Identify which cell holds the provided text, then report its (X, Y) central coordinate. 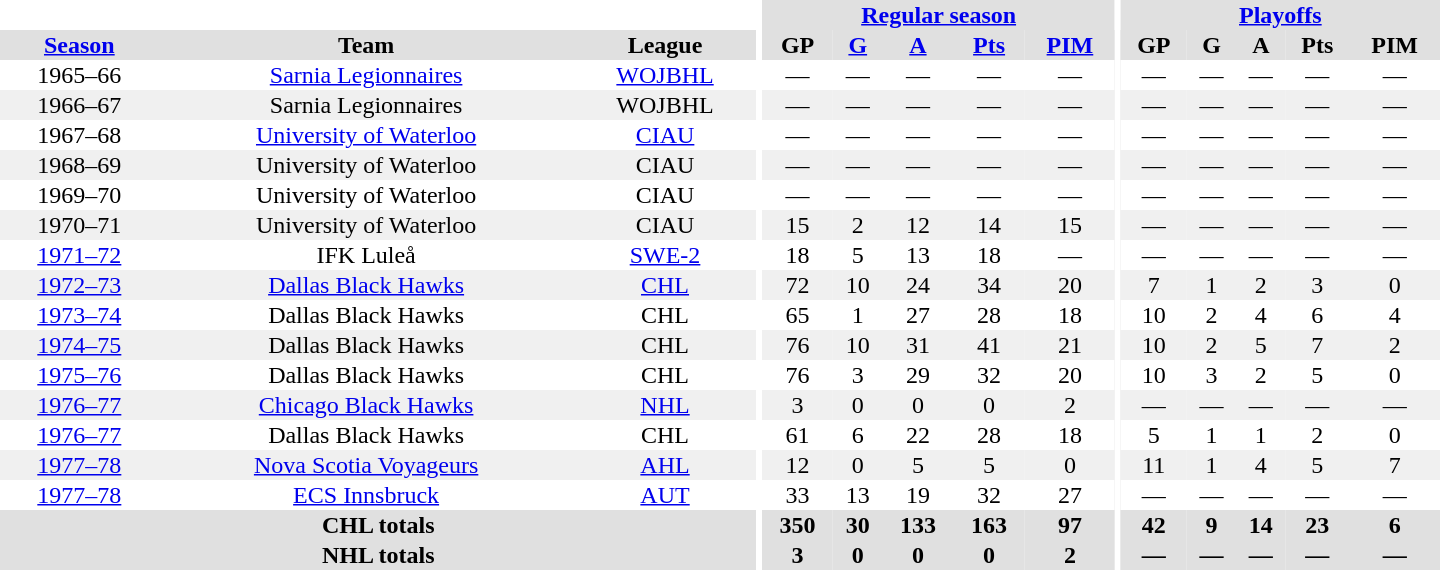
AHL (666, 465)
League (666, 45)
1969–70 (80, 195)
19 (918, 495)
9 (1212, 525)
NHL totals (378, 555)
1971–72 (80, 255)
Chicago Black Hawks (366, 405)
1965–66 (80, 75)
1972–73 (80, 285)
33 (798, 495)
24 (918, 285)
1975–76 (80, 375)
61 (798, 435)
Regular season (938, 15)
30 (858, 525)
21 (1070, 345)
350 (798, 525)
1967–68 (80, 135)
22 (918, 435)
1968–69 (80, 165)
31 (918, 345)
AUT (666, 495)
Season (80, 45)
NHL (666, 405)
1970–71 (80, 225)
34 (990, 285)
1966–67 (80, 105)
72 (798, 285)
1973–74 (80, 315)
Nova Scotia Voyageurs (366, 465)
163 (990, 525)
ECS Innsbruck (366, 495)
42 (1154, 525)
65 (798, 315)
Playoffs (1280, 15)
1974–75 (80, 345)
SWE-2 (666, 255)
133 (918, 525)
97 (1070, 525)
29 (918, 375)
11 (1154, 465)
IFK Luleå (366, 255)
CHL totals (378, 525)
41 (990, 345)
Team (366, 45)
23 (1317, 525)
